Pinpoint the cell where the given text exists, returning its [x, y] midpoint coordinate. 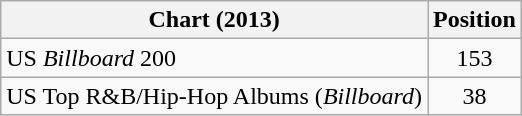
Position [475, 20]
Chart (2013) [214, 20]
US Billboard 200 [214, 58]
US Top R&B/Hip-Hop Albums (Billboard) [214, 96]
38 [475, 96]
153 [475, 58]
